Identify which cell holds the provided text, then report its (X, Y) central coordinate. 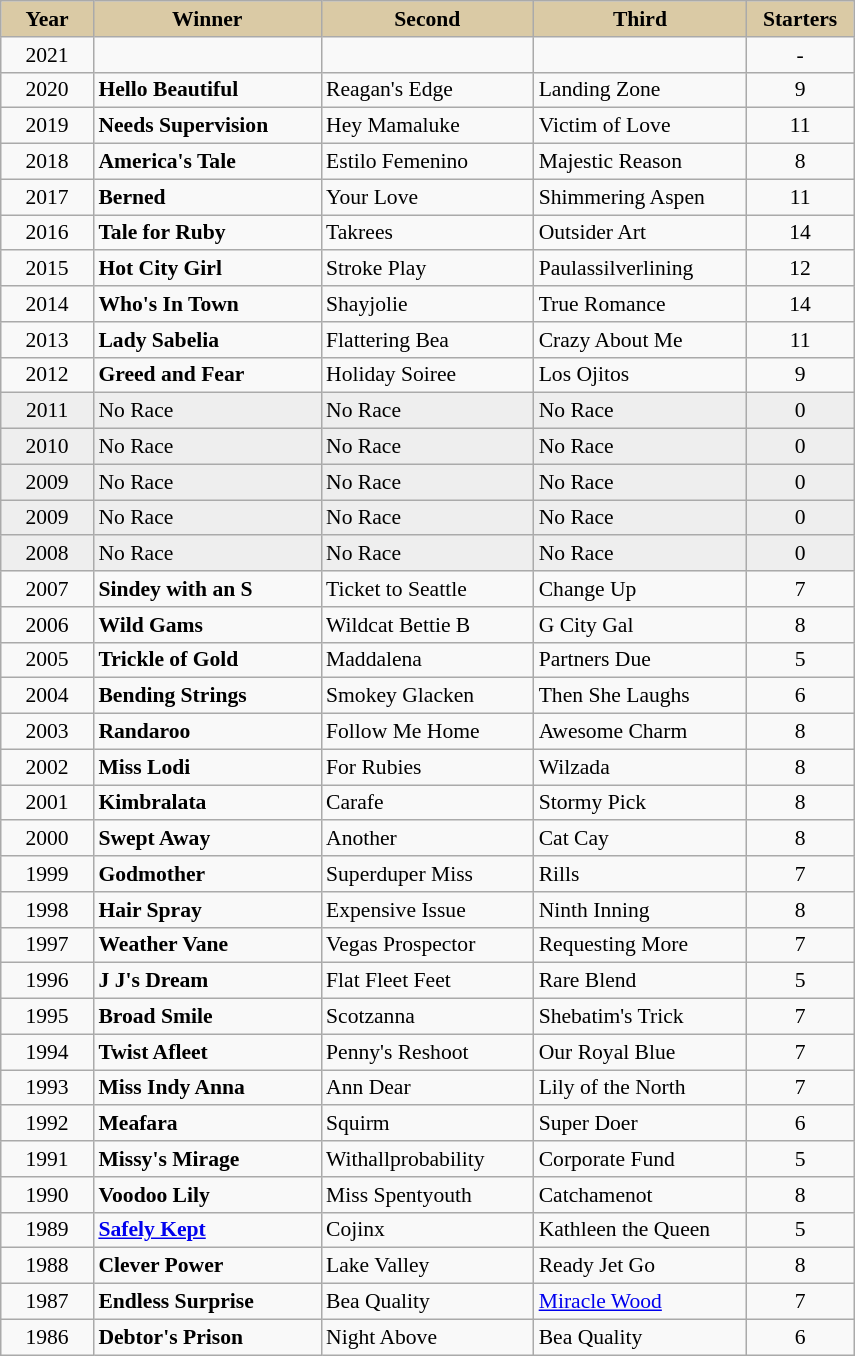
Takrees (428, 233)
G City Gal (640, 625)
Corporate Fund (640, 1159)
True Romance (640, 304)
2013 (48, 340)
2020 (48, 90)
1992 (48, 1124)
2021 (48, 55)
Tale for Ruby (207, 233)
Voodoo Lily (207, 1195)
Miss Spentyouth (428, 1195)
Weather Vane (207, 945)
Rare Blend (640, 981)
Landing Zone (640, 90)
Wildcat Bettie B (428, 625)
Reagan's Edge (428, 90)
Cojinx (428, 1230)
2017 (48, 197)
1991 (48, 1159)
Miracle Wood (640, 1302)
Squirm (428, 1124)
Broad Smile (207, 1017)
2004 (48, 696)
Year (48, 19)
1995 (48, 1017)
Endless Surprise (207, 1302)
12 (800, 269)
Smokey Glacken (428, 696)
Hey Mamaluke (428, 126)
Wild Gams (207, 625)
Hot City Girl (207, 269)
1986 (48, 1337)
Change Up (640, 589)
Maddalena (428, 660)
For Rubies (428, 767)
2005 (48, 660)
Missy's Mirage (207, 1159)
1994 (48, 1052)
Shimmering Aspen (640, 197)
Ticket to Seattle (428, 589)
2015 (48, 269)
1997 (48, 945)
2014 (48, 304)
Partners Due (640, 660)
Carafe (428, 803)
Holiday Soiree (428, 375)
Shebatim's Trick (640, 1017)
2003 (48, 732)
Who's In Town (207, 304)
1996 (48, 981)
Starters (800, 19)
Victim of Love (640, 126)
Withallprobability (428, 1159)
Ninth Inning (640, 910)
2006 (48, 625)
2000 (48, 839)
Requesting More (640, 945)
Ann Dear (428, 1088)
Lake Valley (428, 1266)
1989 (48, 1230)
J J's Dream (207, 981)
Trickle of Gold (207, 660)
Second (428, 19)
Meafara (207, 1124)
Hair Spray (207, 910)
Rills (640, 874)
Expensive Issue (428, 910)
1999 (48, 874)
1993 (48, 1088)
Lady Sabelia (207, 340)
Paulassilverlining (640, 269)
1987 (48, 1302)
Los Ojitos (640, 375)
Then She Laughs (640, 696)
Superduper Miss (428, 874)
Debtor's Prison (207, 1337)
Crazy About Me (640, 340)
Third (640, 19)
Lily of the North (640, 1088)
Greed and Fear (207, 375)
Miss Lodi (207, 767)
Vegas Prospector (428, 945)
Shayjolie (428, 304)
Safely Kept (207, 1230)
1988 (48, 1266)
Sindey with an S (207, 589)
Follow Me Home (428, 732)
Miss Indy Anna (207, 1088)
2007 (48, 589)
Super Doer (640, 1124)
Flat Fleet Feet (428, 981)
Your Love (428, 197)
Swept Away (207, 839)
Awesome Charm (640, 732)
2010 (48, 447)
Kimbralata (207, 803)
Hello Beautiful (207, 90)
Majestic Reason (640, 162)
2001 (48, 803)
2011 (48, 411)
Stroke Play (428, 269)
Berned (207, 197)
Stormy Pick (640, 803)
Flattering Bea (428, 340)
Outsider Art (640, 233)
1990 (48, 1195)
2019 (48, 126)
Another (428, 839)
Catchamenot (640, 1195)
Wilzada (640, 767)
Scotzanna (428, 1017)
Penny's Reshoot (428, 1052)
2018 (48, 162)
1998 (48, 910)
2012 (48, 375)
2016 (48, 233)
Needs Supervision (207, 126)
Winner (207, 19)
Twist Afleet (207, 1052)
Night Above (428, 1337)
Cat Cay (640, 839)
2002 (48, 767)
Ready Jet Go (640, 1266)
Kathleen the Queen (640, 1230)
Estilo Femenino (428, 162)
Godmother (207, 874)
America's Tale (207, 162)
Bending Strings (207, 696)
- (800, 55)
Our Royal Blue (640, 1052)
Randaroo (207, 732)
Clever Power (207, 1266)
2008 (48, 554)
